Capture the cell that displays the provided text and extract its [x, y] central coordinate. 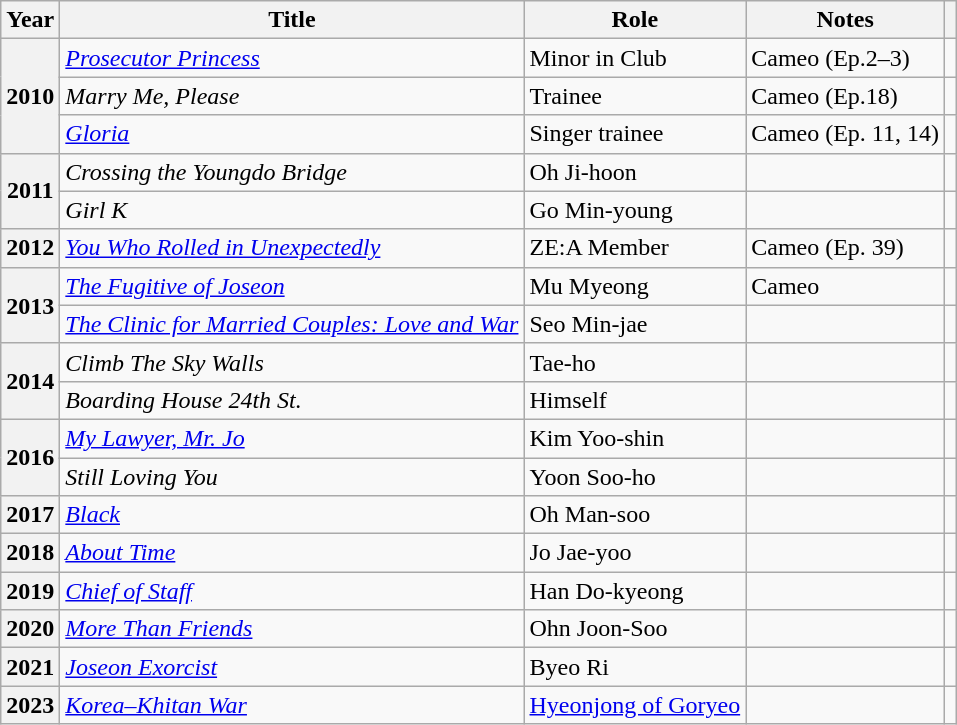
Mu Myeong [635, 286]
Title [292, 20]
Oh Man-soo [635, 515]
Joseon Exorcist [292, 667]
2018 [30, 553]
Cameo (Ep.2–3) [846, 58]
Role [635, 20]
Seo Min-jae [635, 324]
The Fugitive of Joseon [292, 286]
Oh Ji-hoon [635, 172]
Minor in Club [635, 58]
Hyeonjong of Goryeo [635, 705]
Boarding House 24th St. [292, 400]
Korea–Khitan War [292, 705]
My Lawyer, Mr. Jo [292, 438]
Year [30, 20]
Han Do-kyeong [635, 591]
The Clinic for Married Couples: Love and War [292, 324]
2010 [30, 96]
2013 [30, 305]
Go Min-young [635, 210]
Ohn Joon-Soo [635, 629]
ZE:A Member [635, 248]
Cameo (Ep. 39) [846, 248]
Himself [635, 400]
Kim Yoo-shin [635, 438]
2019 [30, 591]
Still Loving You [292, 477]
Marry Me, Please [292, 96]
Notes [846, 20]
2017 [30, 515]
About Time [292, 553]
Crossing the Youngdo Bridge [292, 172]
Black [292, 515]
Cameo [846, 286]
Singer trainee [635, 134]
Jo Jae-yoo [635, 553]
Cameo (Ep. 11, 14) [846, 134]
2023 [30, 705]
Trainee [635, 96]
2016 [30, 457]
Chief of Staff [292, 591]
You Who Rolled in Unexpectedly [292, 248]
Girl K [292, 210]
Tae-ho [635, 362]
More Than Friends [292, 629]
Cameo (Ep.18) [846, 96]
2012 [30, 248]
2011 [30, 191]
Prosecutor Princess [292, 58]
Byeo Ri [635, 667]
Climb The Sky Walls [292, 362]
2014 [30, 381]
Yoon Soo-ho [635, 477]
2021 [30, 667]
Gloria [292, 134]
2020 [30, 629]
